Output the (X, Y) coordinate of the center of the cell containing the given text.  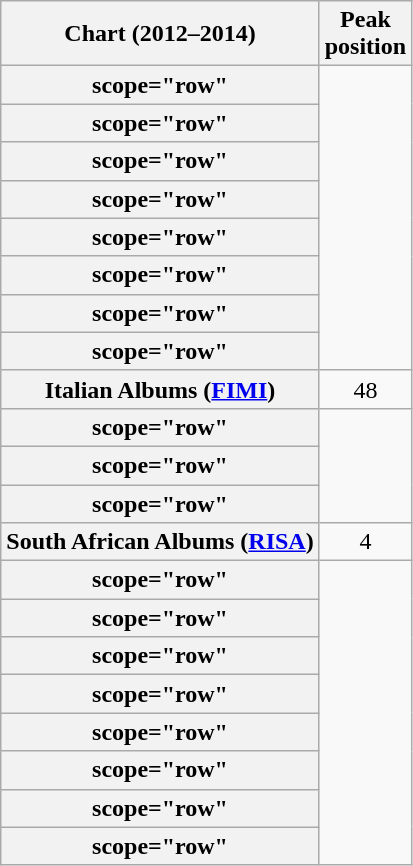
Peakposition (365, 34)
Chart (2012–2014) (160, 34)
48 (365, 389)
South African Albums (RISA) (160, 542)
Italian Albums (FIMI) (160, 389)
4 (365, 542)
